Detect which cell encompasses the target text, then output its (x, y) center coordinate. 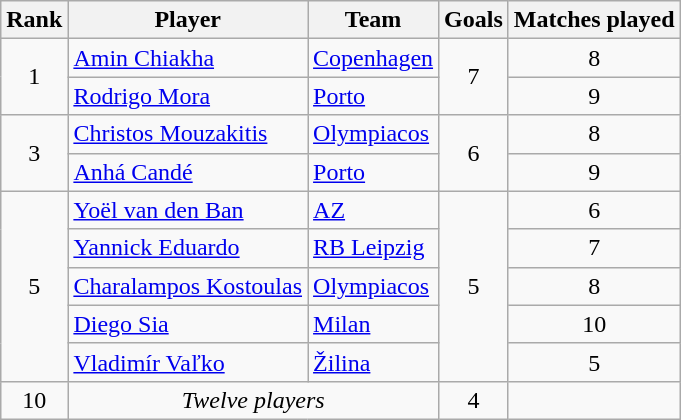
Rank (34, 20)
Yoël van den Ban (188, 210)
Copenhagen (374, 58)
Žilina (374, 362)
Milan (374, 324)
RB Leipzig (374, 248)
Matches played (594, 20)
3 (34, 153)
Yannick Eduardo (188, 248)
AZ (374, 210)
Christos Mouzakitis (188, 134)
Anhá Candé (188, 172)
Team (374, 20)
Twelve players (254, 400)
Diego Sia (188, 324)
Player (188, 20)
Amin Chiakha (188, 58)
Vladimír Vaľko (188, 362)
Goals (474, 20)
4 (474, 400)
Rodrigo Mora (188, 96)
Charalampos Kostoulas (188, 286)
1 (34, 77)
